Provide the [x, y] coordinate of the cell's center where the given text is located.  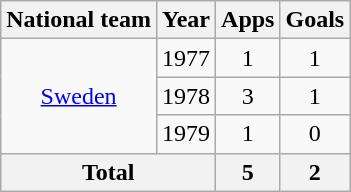
1977 [186, 58]
Apps [248, 20]
1979 [186, 134]
5 [248, 172]
Total [108, 172]
Goals [315, 20]
0 [315, 134]
National team [79, 20]
Sweden [79, 96]
1978 [186, 96]
2 [315, 172]
Year [186, 20]
3 [248, 96]
